Return the (x, y) coordinate for the center point of the cell that contains the specified text.  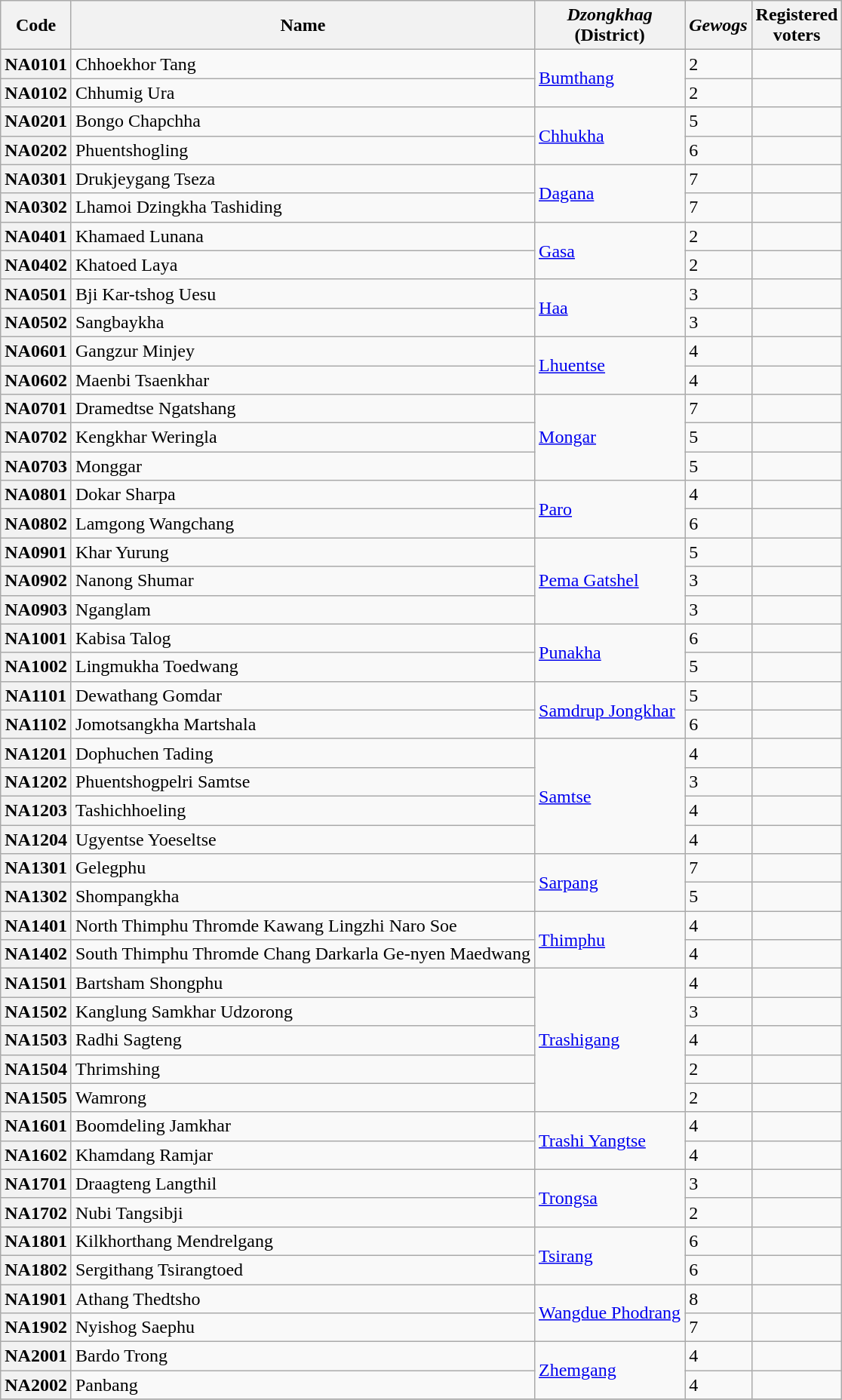
Sarpang (610, 883)
Khamaed Lunana (303, 236)
Samdrup Jongkhar (610, 710)
NA1902 (36, 1328)
NA0202 (36, 150)
Kilkhorthang Mendrelgang (303, 1241)
NA0302 (36, 207)
NA1201 (36, 753)
NA2002 (36, 1385)
Gelegphu (303, 868)
Dagana (610, 193)
NA1602 (36, 1155)
NA1802 (36, 1270)
Registeredvoters (797, 26)
Pema Gatshel (610, 581)
Nyishog Saephu (303, 1328)
NA1501 (36, 983)
NA1202 (36, 781)
NA1001 (36, 638)
NA1401 (36, 926)
Khamdang Ramjar (303, 1155)
Nanong Shumar (303, 581)
NA0903 (36, 609)
Code (36, 26)
Chhumig Ura (303, 93)
NA1102 (36, 724)
NA1002 (36, 667)
Chhoekhor Tang (303, 64)
Panbang (303, 1385)
North Thimphu Thromde Kawang Lingzhi Naro Soe (303, 926)
Tashichhoeling (303, 810)
Dophuchen Tading (303, 753)
Athang Thedtsho (303, 1298)
Wangdue Phodrang (610, 1312)
NA1801 (36, 1241)
Phuentshogling (303, 150)
Gangzur Minjey (303, 351)
Paro (610, 509)
NA0601 (36, 351)
Trashigang (610, 1040)
Bartsham Shongphu (303, 983)
NA0901 (36, 552)
NA0102 (36, 93)
Chhukha (610, 136)
Name (303, 26)
NA0501 (36, 293)
Lhuentse (610, 365)
Kengkhar Weringla (303, 437)
NA1505 (36, 1098)
NA1301 (36, 868)
Nganglam (303, 609)
Lamgong Wangchang (303, 523)
NA0502 (36, 322)
NA1901 (36, 1298)
Dramedtse Ngatshang (303, 409)
NA1203 (36, 810)
Dewathang Gomdar (303, 695)
Bongo Chapchha (303, 121)
NA1702 (36, 1212)
Punakha (610, 652)
Mongar (610, 437)
NA1503 (36, 1040)
Ugyentse Yoeseltse (303, 840)
NA1101 (36, 695)
NA2001 (36, 1356)
NA0801 (36, 495)
Bumthang (610, 78)
NA1204 (36, 840)
NA1302 (36, 897)
Sergithang Tsirangtoed (303, 1270)
Wamrong (303, 1098)
Trongsa (610, 1198)
NA0802 (36, 523)
Jomotsangkha Martshala (303, 724)
8 (718, 1298)
Haa (610, 308)
Thimphu (610, 940)
Samtse (610, 796)
Khar Yurung (303, 552)
Kanglung Samkhar Udzorong (303, 1012)
Phuentshogpelri Samtse (303, 781)
Nubi Tangsibji (303, 1212)
Drukjeygang Tseza (303, 179)
Monggar (303, 466)
NA1504 (36, 1069)
Trashi Yangtse (610, 1141)
Lingmukha Toedwang (303, 667)
NA1601 (36, 1126)
NA1502 (36, 1012)
Lhamoi Dzingkha Tashiding (303, 207)
NA0703 (36, 466)
NA0602 (36, 379)
Dokar Sharpa (303, 495)
NA1402 (36, 954)
NA0401 (36, 236)
South Thimphu Thromde Chang Darkarla Ge-nyen Maedwang (303, 954)
Boomdeling Jamkhar (303, 1126)
NA0402 (36, 265)
Sangbaykha (303, 322)
NA0101 (36, 64)
Thrimshing (303, 1069)
NA1701 (36, 1184)
Shompangkha (303, 897)
NA0301 (36, 179)
Draagteng Langthil (303, 1184)
NA0701 (36, 409)
Gasa (610, 250)
NA0702 (36, 437)
NA0201 (36, 121)
Maenbi Tsaenkhar (303, 379)
Zhemgang (610, 1371)
Kabisa Talog (303, 638)
Khatoed Laya (303, 265)
Gewogs (718, 26)
Tsirang (610, 1255)
Radhi Sagteng (303, 1040)
Dzongkhag(District) (610, 26)
NA0902 (36, 581)
Bji Kar-tshog Uesu (303, 293)
Bardo Trong (303, 1356)
